Return the [x, y] coordinate for the center point of the cell that contains the specified text.  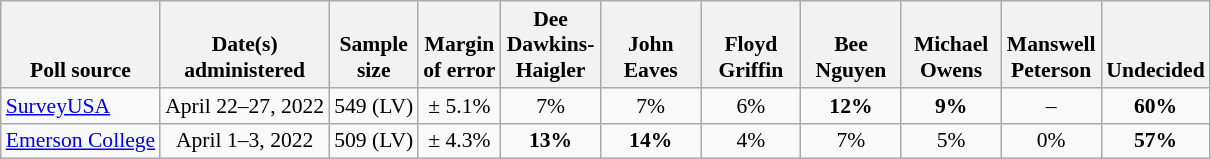
0% [1051, 141]
SurveyUSA [80, 106]
BeeNguyen [851, 44]
JohnEaves [651, 44]
± 4.3% [459, 141]
ManswellPeterson [1051, 44]
12% [851, 106]
Poll source [80, 44]
549 (LV) [374, 106]
Marginof error [459, 44]
MichaelOwens [951, 44]
– [1051, 106]
13% [551, 141]
14% [651, 141]
Emerson College [80, 141]
FloydGriffin [751, 44]
April 22–27, 2022 [244, 106]
57% [1155, 141]
Undecided [1155, 44]
6% [751, 106]
60% [1155, 106]
Samplesize [374, 44]
± 5.1% [459, 106]
April 1–3, 2022 [244, 141]
Date(s)administered [244, 44]
5% [951, 141]
9% [951, 106]
4% [751, 141]
509 (LV) [374, 141]
DeeDawkins-Haigler [551, 44]
